Return the (x, y) coordinate for the center point of the cell that contains the specified text.  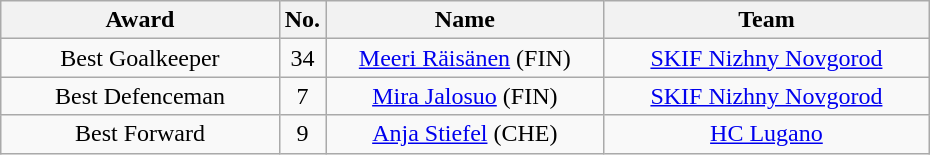
Team (766, 20)
7 (302, 96)
No. (302, 20)
Best Forward (140, 134)
Best Defenceman (140, 96)
Meeri Räisänen (FIN) (465, 58)
Anja Stiefel (CHE) (465, 134)
9 (302, 134)
Mira Jalosuo (FIN) (465, 96)
Award (140, 20)
Name (465, 20)
Best Goalkeeper (140, 58)
HC Lugano (766, 134)
34 (302, 58)
